Scan for the cell matching the given text and deliver its (x, y) coordinate at center. 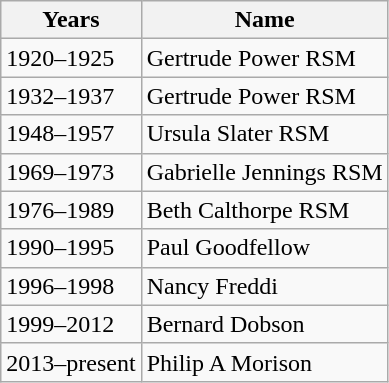
1920–1925 (71, 58)
Name (264, 20)
1948–1957 (71, 134)
Years (71, 20)
Gabrielle Jennings RSM (264, 172)
1976–1989 (71, 210)
Nancy Freddi (264, 286)
1932–1937 (71, 96)
Ursula Slater RSM (264, 134)
1969–1973 (71, 172)
Philip A Morison (264, 362)
2013–present (71, 362)
Beth Calthorpe RSM (264, 210)
Bernard Dobson (264, 324)
1996–1998 (71, 286)
1990–1995 (71, 248)
1999–2012 (71, 324)
Paul Goodfellow (264, 248)
